Provide the (X, Y) coordinate of the cell's center where the given text is located.  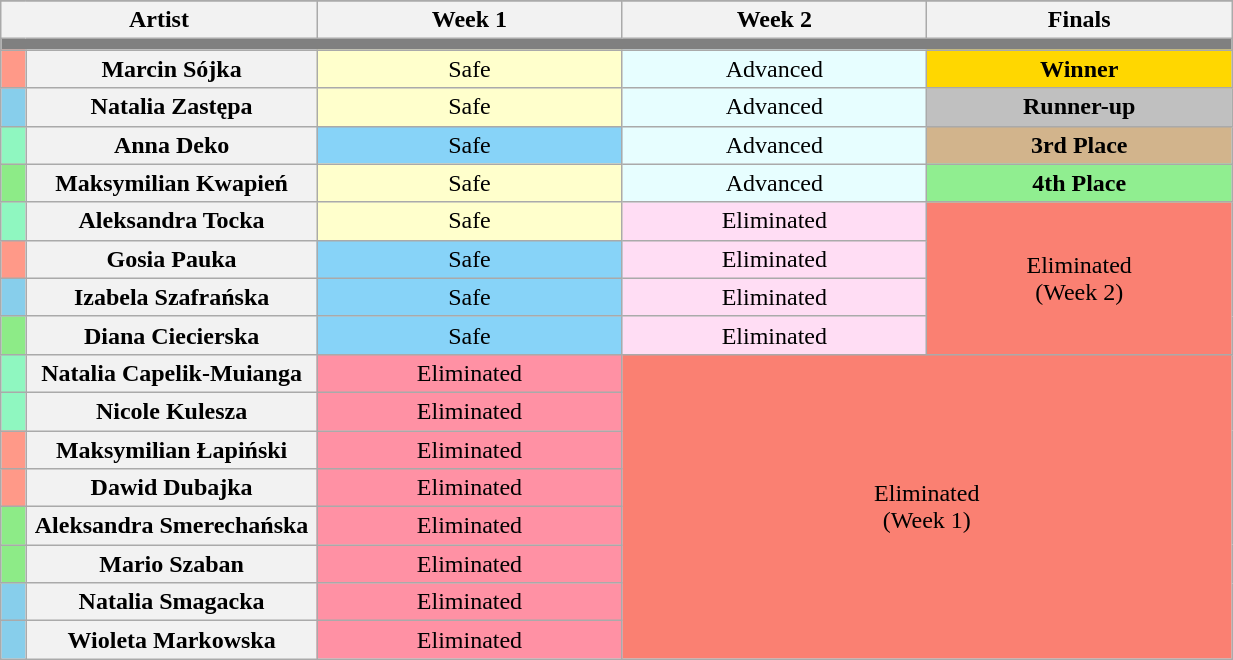
Diana Ciecierska (172, 335)
Izabela Szafrańska (172, 297)
Natalia Zastępa (172, 107)
Mario Szaban (172, 564)
Artist (159, 20)
Gosia Pauka (172, 259)
Eliminated(Week 2) (1080, 278)
Anna Deko (172, 145)
Finals (1080, 20)
Week 2 (774, 20)
Marcin Sójka (172, 69)
Natalia Capelik-Muianga (172, 373)
Nicole Kulesza (172, 411)
Winner (1080, 69)
Aleksandra Smerechańska (172, 526)
Aleksandra Tocka (172, 221)
Maksymilian Łapiński (172, 449)
3rd Place (1080, 145)
Natalia Smagacka (172, 602)
Wioleta Markowska (172, 640)
Runner-up (1080, 107)
Maksymilian Kwapień (172, 183)
Eliminated(Week 1) (927, 506)
4th Place (1080, 183)
Week 1 (470, 20)
Dawid Dubajka (172, 488)
